Locate the cell with the specified text and output its (x, y) center coordinate. 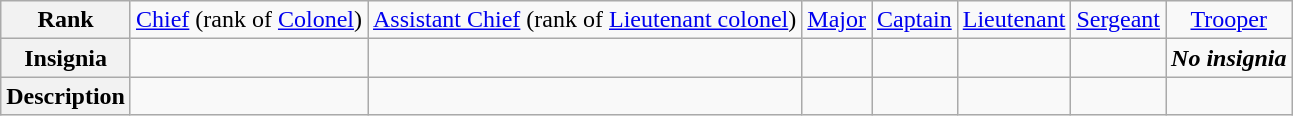
Major (837, 20)
Sergeant (1118, 20)
Trooper (1229, 20)
Chief (rank of Colonel) (248, 20)
Assistant Chief (rank of Lieutenant colonel) (585, 20)
Insignia (66, 58)
Rank (66, 20)
No insignia (1229, 58)
Lieutenant (1014, 20)
Description (66, 96)
Captain (915, 20)
